From the cell containing the given text, extract its center point as (x, y) coordinate. 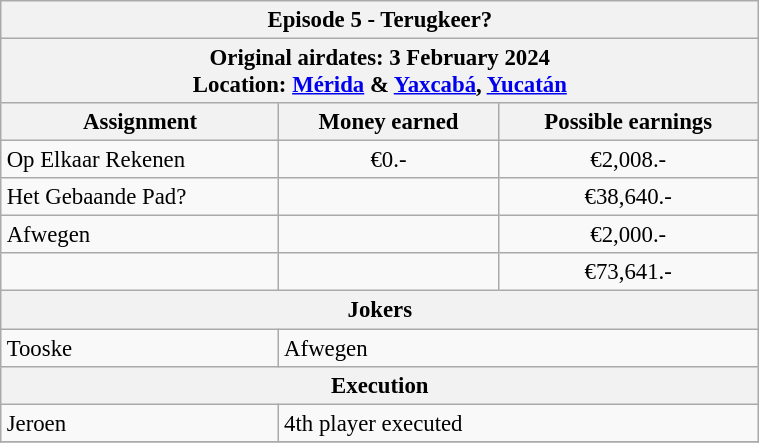
Money earned (388, 122)
€2,000.- (628, 235)
€0.- (388, 160)
Possible earnings (628, 122)
Episode 5 - Terugkeer? (380, 20)
€2,008.- (628, 160)
Tooske (140, 347)
Op Elkaar Rekenen (140, 160)
Jeroen (140, 423)
Jokers (380, 310)
Execution (380, 385)
Original airdates: 3 February 2024Location: Mérida & Yaxcabá, Yucatán (380, 70)
Assignment (140, 122)
€73,641.- (628, 272)
Het Gebaande Pad? (140, 197)
4th player executed (518, 423)
€38,640.- (628, 197)
